Pinpoint the cell where the given text exists, returning its (x, y) midpoint coordinate. 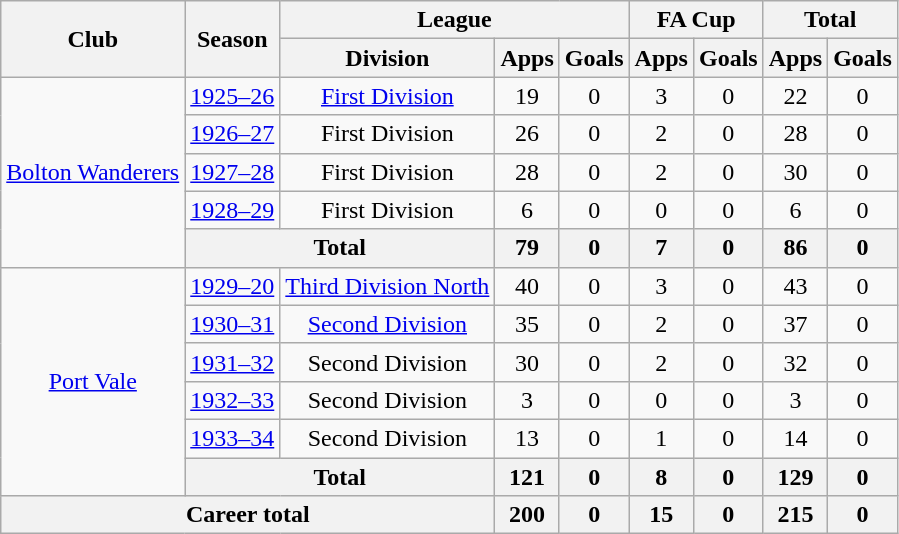
1928–29 (232, 210)
1930–31 (232, 324)
Third Division North (388, 286)
1 (661, 438)
Bolton Wanderers (93, 172)
Career total (248, 515)
FA Cup (696, 20)
1925–26 (232, 96)
15 (661, 515)
1926–27 (232, 134)
14 (795, 438)
1927–28 (232, 172)
13 (527, 438)
8 (661, 477)
1932–33 (232, 400)
7 (661, 248)
215 (795, 515)
129 (795, 477)
43 (795, 286)
Club (93, 39)
35 (527, 324)
40 (527, 286)
Port Vale (93, 381)
1931–32 (232, 362)
1929–20 (232, 286)
121 (527, 477)
200 (527, 515)
86 (795, 248)
Division (388, 58)
Season (232, 39)
79 (527, 248)
37 (795, 324)
1933–34 (232, 438)
32 (795, 362)
22 (795, 96)
26 (527, 134)
19 (527, 96)
League (454, 20)
